Output the [x, y] coordinate of the center of the cell containing the given text.  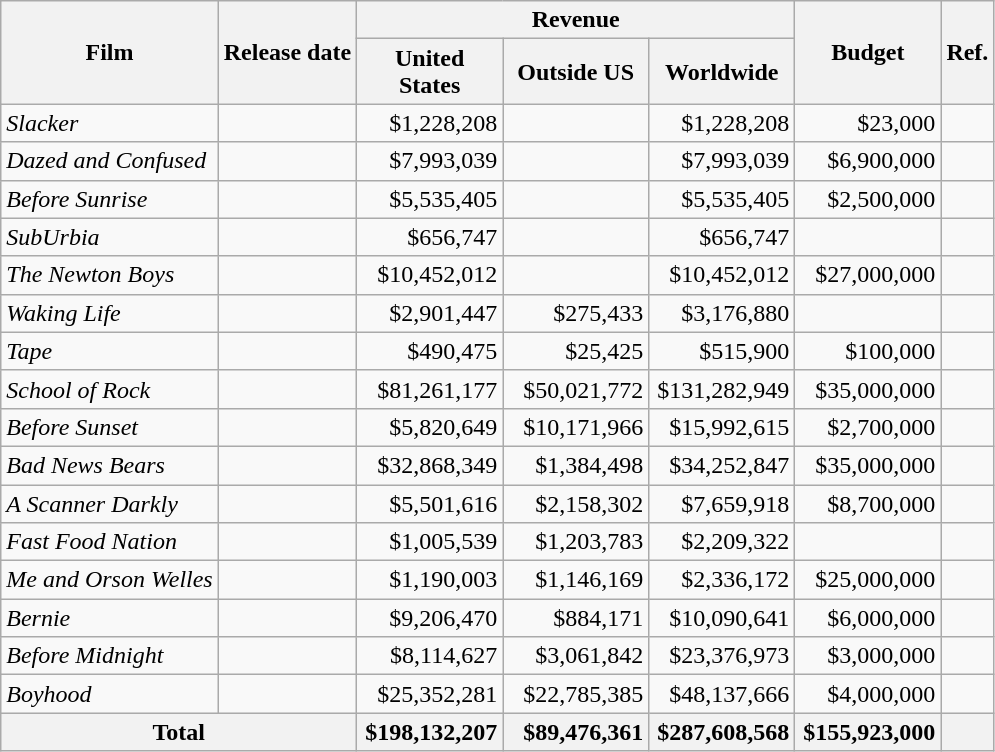
$884,171 [576, 618]
Bad News Bears [110, 465]
$1,384,498 [576, 465]
$25,352,281 [430, 694]
$515,900 [722, 351]
$2,158,302 [576, 503]
Fast Food Nation [110, 542]
$275,433 [576, 313]
A Scanner Darkly [110, 503]
$1,203,783 [576, 542]
$3,000,000 [868, 656]
$6,900,000 [868, 161]
$5,501,616 [430, 503]
$48,137,666 [722, 694]
$198,132,207 [430, 732]
Film [110, 52]
$34,252,847 [722, 465]
Tape [110, 351]
$8,114,627 [430, 656]
Before Sunset [110, 427]
$7,659,918 [722, 503]
$1,190,003 [430, 580]
Me and Orson Welles [110, 580]
$6,000,000 [868, 618]
$5,820,649 [430, 427]
$10,171,966 [576, 427]
$3,061,842 [576, 656]
$2,500,000 [868, 199]
Before Midnight [110, 656]
Worldwide [722, 72]
$15,992,615 [722, 427]
Waking Life [110, 313]
$25,000,000 [868, 580]
Budget [868, 52]
$155,923,000 [868, 732]
United States [430, 72]
$490,475 [430, 351]
$100,000 [868, 351]
$32,868,349 [430, 465]
$23,376,973 [722, 656]
The Newton Boys [110, 275]
$1,005,539 [430, 542]
$2,209,322 [722, 542]
$50,021,772 [576, 389]
Slacker [110, 123]
$23,000 [868, 123]
Outside US [576, 72]
$3,176,880 [722, 313]
$287,608,568 [722, 732]
Total [179, 732]
Release date [287, 52]
$2,700,000 [868, 427]
$8,700,000 [868, 503]
$4,000,000 [868, 694]
$89,476,361 [576, 732]
$10,090,641 [722, 618]
School of Rock [110, 389]
Boyhood [110, 694]
$1,146,169 [576, 580]
$131,282,949 [722, 389]
SubUrbia [110, 237]
Ref. [968, 52]
Revenue [576, 20]
$2,901,447 [430, 313]
$27,000,000 [868, 275]
Dazed and Confused [110, 161]
$9,206,470 [430, 618]
$2,336,172 [722, 580]
$22,785,385 [576, 694]
Bernie [110, 618]
Before Sunrise [110, 199]
$25,425 [576, 351]
$81,261,177 [430, 389]
